Return the (x, y) coordinate for the center point of the cell that contains the specified text.  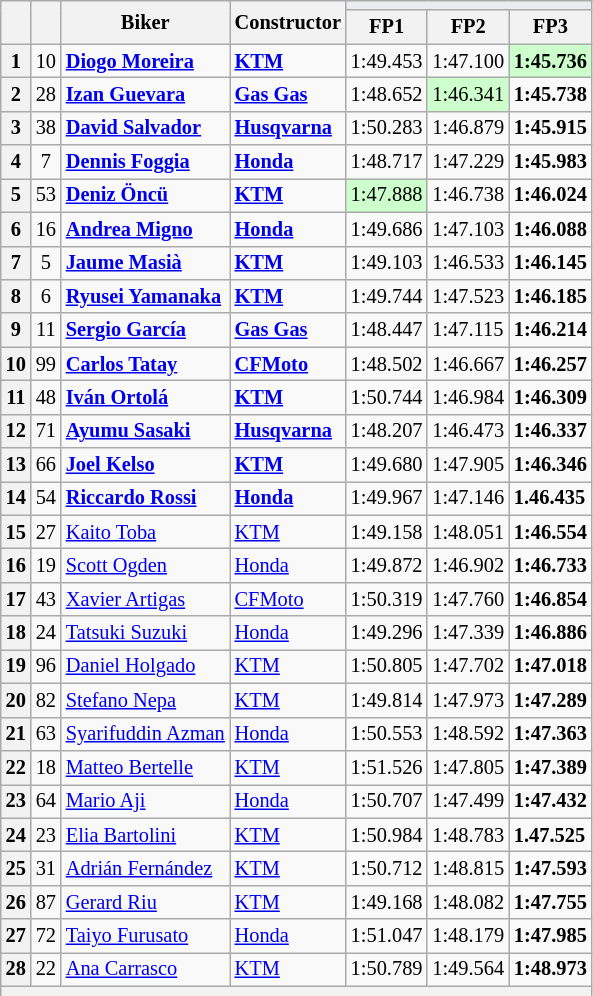
72 (46, 936)
1:46.738 (468, 195)
Ryusei Yamanaka (146, 296)
FP3 (550, 27)
1:47.432 (550, 801)
87 (46, 902)
1:48.082 (468, 902)
21 (16, 734)
1:45.738 (550, 94)
1:50.789 (387, 969)
1:50.553 (387, 734)
53 (46, 195)
1:47.499 (468, 801)
1:47.702 (468, 666)
1:45.915 (550, 128)
1:47.363 (550, 734)
1:47.523 (468, 296)
1:47.593 (550, 868)
Constructor (288, 22)
1:47.973 (468, 700)
1:47.339 (468, 633)
1 (16, 61)
1:50.707 (387, 801)
1:49.872 (387, 565)
1:46.145 (550, 263)
1:46.473 (468, 431)
1:47.100 (468, 61)
1:51.526 (387, 767)
Riccardo Rossi (146, 498)
1:46.886 (550, 633)
3 (16, 128)
1:46.088 (550, 229)
1:47.805 (468, 767)
1:46.214 (550, 330)
64 (46, 801)
1:46.346 (550, 465)
4 (16, 162)
Diogo Moreira (146, 61)
1:49.814 (387, 700)
Daniel Holgado (146, 666)
1:47.888 (387, 195)
71 (46, 431)
99 (46, 364)
Kaito Toba (146, 532)
20 (16, 700)
1:48.051 (468, 532)
1:46.257 (550, 364)
31 (46, 868)
Matteo Bertelle (146, 767)
96 (46, 666)
1:49.680 (387, 465)
1.46.435 (550, 498)
15 (16, 532)
Joel Kelso (146, 465)
Iván Ortolá (146, 397)
1.47.525 (550, 835)
1:50.805 (387, 666)
Ayumu Sasaki (146, 431)
54 (46, 498)
Carlos Tatay (146, 364)
FP1 (387, 27)
1:48.652 (387, 94)
1:45.983 (550, 162)
Jaume Masià (146, 263)
1:48.592 (468, 734)
1:48.502 (387, 364)
1:50.283 (387, 128)
FP2 (468, 27)
48 (46, 397)
1:47.103 (468, 229)
1:47.289 (550, 700)
82 (46, 700)
1:51.047 (387, 936)
1:46.984 (468, 397)
1:50.984 (387, 835)
63 (46, 734)
1:48.447 (387, 330)
1:46.185 (550, 296)
Elia Bartolini (146, 835)
Biker (146, 22)
1:47.229 (468, 162)
Taiyo Furusato (146, 936)
Xavier Artigas (146, 599)
26 (16, 902)
1:46.341 (468, 94)
1:47.146 (468, 498)
Dennis Foggia (146, 162)
8 (16, 296)
1:46.667 (468, 364)
Syarifuddin Azman (146, 734)
1:49.967 (387, 498)
David Salvador (146, 128)
1:49.296 (387, 633)
1:46.733 (550, 565)
1:47.755 (550, 902)
66 (46, 465)
43 (46, 599)
1:50.744 (387, 397)
1:49.453 (387, 61)
Sergio García (146, 330)
17 (16, 599)
1:47.115 (468, 330)
1:49.103 (387, 263)
Deniz Öncü (146, 195)
9 (16, 330)
1:47.760 (468, 599)
1:46.309 (550, 397)
1:50.319 (387, 599)
Andrea Migno (146, 229)
2 (16, 94)
1:47.985 (550, 936)
Scott Ogden (146, 565)
1:49.168 (387, 902)
1:47.905 (468, 465)
1:47.018 (550, 666)
12 (16, 431)
1:50.712 (387, 868)
Ana Carrasco (146, 969)
1:48.783 (468, 835)
1:46.533 (468, 263)
1:48.179 (468, 936)
1:46.337 (550, 431)
1:47.389 (550, 767)
Gerard Riu (146, 902)
1:46.879 (468, 128)
1:46.854 (550, 599)
Mario Aji (146, 801)
1:46.024 (550, 195)
14 (16, 498)
1:48.717 (387, 162)
1:48.815 (468, 868)
1:49.686 (387, 229)
Tatsuki Suzuki (146, 633)
1:48.207 (387, 431)
13 (16, 465)
Adrián Fernández (146, 868)
25 (16, 868)
1:46.554 (550, 532)
38 (46, 128)
1:49.744 (387, 296)
1:45.736 (550, 61)
Izan Guevara (146, 94)
Stefano Nepa (146, 700)
1:49.564 (468, 969)
1:49.158 (387, 532)
1:48.973 (550, 969)
1:46.902 (468, 565)
